Scan for the cell matching the given text and deliver its [X, Y] coordinate at center. 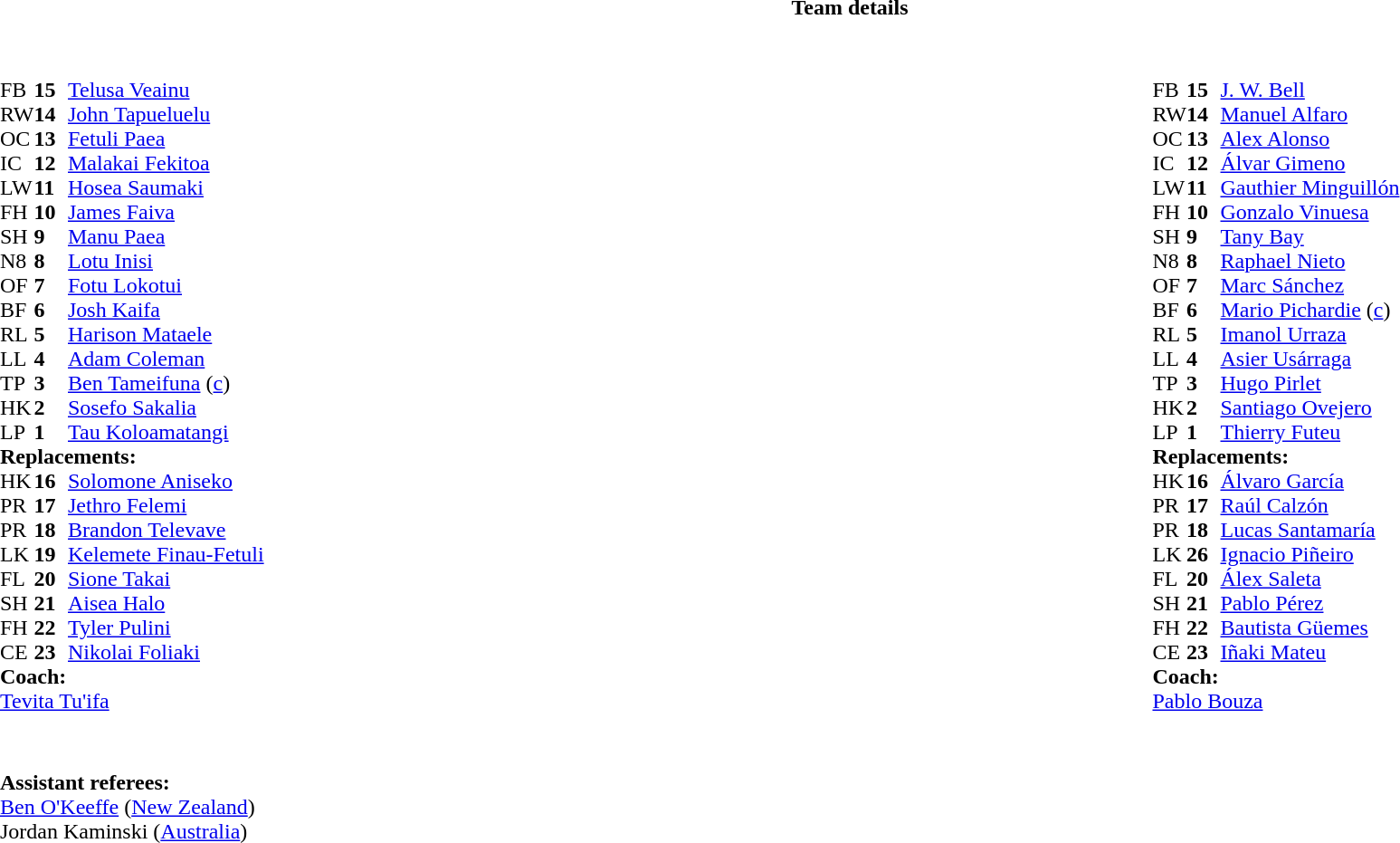
Raphael Nieto [1310, 261]
Solomone Aniseko [167, 482]
Aisea Halo [167, 603]
Harison Mataele [167, 335]
Manu Paea [167, 237]
Hugo Pirlet [1310, 384]
Ben Tameifuna (c) [167, 384]
Alex Alonso [1310, 139]
Imanol Urraza [1310, 335]
19 [52, 554]
Nikolai Foliaki [167, 652]
Adam Coleman [167, 359]
Lucas Santamaría [1310, 531]
Bautista Güemes [1310, 628]
Tevita Tu'ifa [132, 701]
Álex Saleta [1310, 580]
John Tapueluelu [167, 114]
Tau Koloamatangi [167, 433]
Malakai Fekitoa [167, 163]
Hosea Saumaki [167, 188]
Thierry Futeu [1310, 433]
Pablo Pérez [1310, 603]
Lotu Inisi [167, 261]
Gonzalo Vinuesa [1310, 212]
Jethro Felemi [167, 505]
Tany Bay [1310, 237]
Sosefo Sakalia [167, 407]
J. W. Bell [1310, 91]
Ignacio Piñeiro [1310, 554]
Telusa Veainu [167, 91]
Manuel Alfaro [1310, 114]
Josh Kaifa [167, 310]
26 [1204, 554]
Raúl Calzón [1310, 505]
Asier Usárraga [1310, 359]
Fotu Lokotui [167, 286]
James Faiva [167, 212]
Iñaki Mateu [1310, 652]
Brandon Televave [167, 531]
Álvaro García [1310, 482]
Mario Pichardie (c) [1310, 310]
Álvar Gimeno [1310, 163]
Marc Sánchez [1310, 286]
Fetuli Paea [167, 139]
Kelemete Finau-Fetuli [167, 554]
Gauthier Minguillón [1310, 188]
Santiago Ovejero [1310, 407]
Tyler Pulini [167, 628]
Sione Takai [167, 580]
Pablo Bouza [1276, 701]
